Extract the (X, Y) coordinate from the center of the cell holding the provided text.  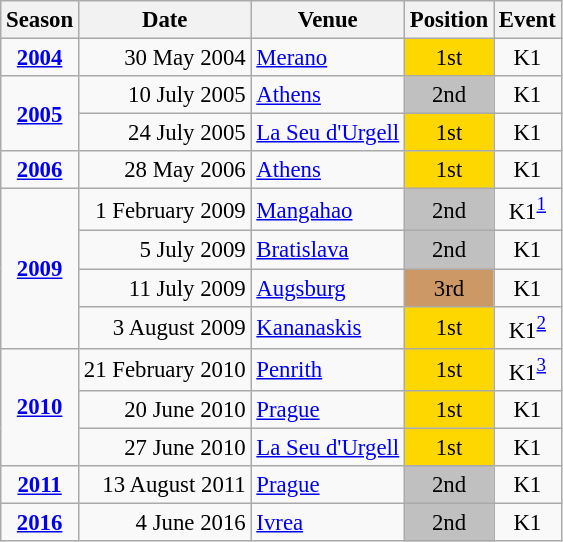
2011 (40, 485)
Kananaskis (328, 327)
2010 (40, 406)
20 June 2010 (164, 410)
Mangahao (328, 210)
K13 (528, 369)
Event (528, 20)
2005 (40, 114)
3rd (448, 288)
13 August 2011 (164, 485)
21 February 2010 (164, 369)
10 July 2005 (164, 95)
Season (40, 20)
Bratislava (328, 250)
27 June 2010 (164, 447)
Date (164, 20)
K11 (528, 210)
3 August 2009 (164, 327)
Venue (328, 20)
Augsburg (328, 288)
Ivrea (328, 522)
K12 (528, 327)
30 May 2004 (164, 58)
2009 (40, 269)
2016 (40, 522)
1 February 2009 (164, 210)
Position (448, 20)
4 June 2016 (164, 522)
2004 (40, 58)
Penrith (328, 369)
2006 (40, 170)
11 July 2009 (164, 288)
5 July 2009 (164, 250)
28 May 2006 (164, 170)
Merano (328, 58)
24 July 2005 (164, 133)
